Return the (x, y) coordinate for the center point of the cell that contains the specified text.  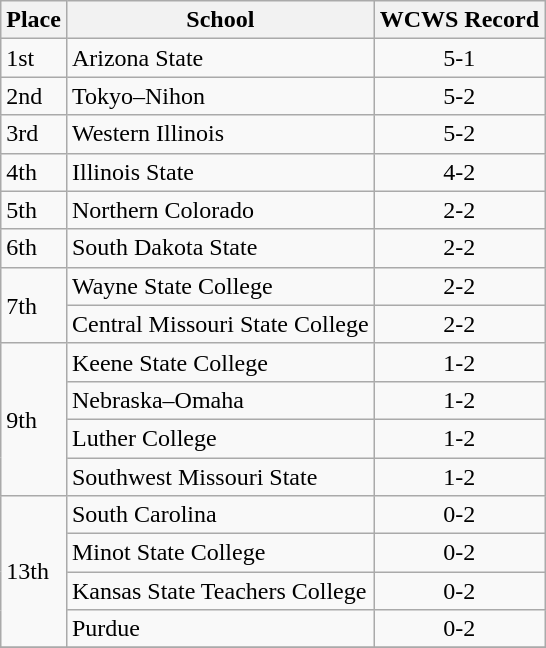
4th (34, 172)
Arizona State (220, 58)
Central Missouri State College (220, 324)
Nebraska–Omaha (220, 400)
4-2 (459, 172)
Tokyo–Nihon (220, 96)
6th (34, 248)
Western Illinois (220, 134)
Southwest Missouri State (220, 477)
9th (34, 419)
3rd (34, 134)
Keene State College (220, 362)
13th (34, 572)
Kansas State Teachers College (220, 591)
Northern Colorado (220, 210)
Wayne State College (220, 286)
School (220, 20)
Purdue (220, 629)
South Carolina (220, 515)
Illinois State (220, 172)
South Dakota State (220, 248)
7th (34, 305)
5th (34, 210)
WCWS Record (459, 20)
Luther College (220, 438)
Minot State College (220, 553)
2nd (34, 96)
Place (34, 20)
1st (34, 58)
5-1 (459, 58)
